For the text-containing cell, return its midpoint in (x, y) coordinate format. 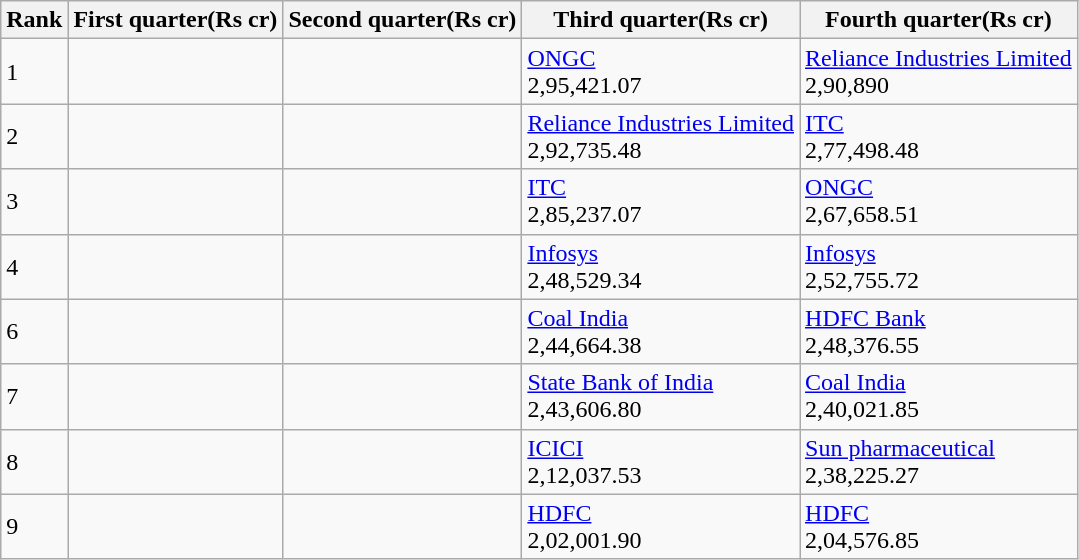
ICICI 2,12,037.53 (661, 462)
Sun pharmaceutical2,38,225.27 (939, 462)
Infosys 2,48,529.34 (661, 266)
ONGC 2,95,421.07 (661, 72)
3 (34, 202)
ITC 2,77,498.48 (939, 136)
Third quarter(Rs cr) (661, 20)
4 (34, 266)
Rank (34, 20)
1 (34, 72)
State Bank of India 2,43,606.80 (661, 396)
HDFC Bank 2,48,376.55 (939, 332)
Fourth quarter(Rs cr) (939, 20)
Coal India 2,40,021.85 (939, 396)
Reliance Industries Limited 2,92,735.48 (661, 136)
2 (34, 136)
ITC 2,85,237.07 (661, 202)
Reliance Industries Limited 2,90,890 (939, 72)
Infosys 2,52,755.72 (939, 266)
HDFC 2,02,001.90 (661, 526)
6 (34, 332)
First quarter(Rs cr) (176, 20)
8 (34, 462)
ONGC 2,67,658.51 (939, 202)
9 (34, 526)
Second quarter(Rs cr) (402, 20)
HDFC 2,04,576.85 (939, 526)
7 (34, 396)
Coal India 2,44,664.38 (661, 332)
